Detect which cell encompasses the target text, then output its [X, Y] center coordinate. 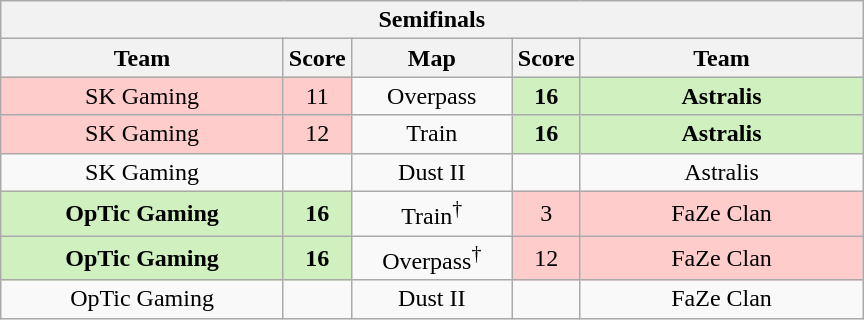
11 [317, 96]
Semifinals [432, 20]
Overpass [432, 96]
Map [432, 58]
Train [432, 134]
Train† [432, 214]
3 [546, 214]
Overpass† [432, 258]
